For the text-containing cell, return its midpoint in (x, y) coordinate format. 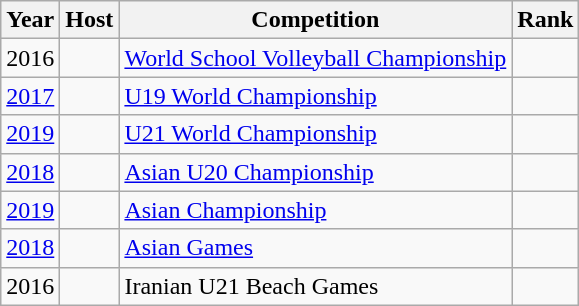
World School Volleyball Championship (316, 58)
U19 World Championship (316, 96)
Iranian U21 Beach Games (316, 286)
Asian U20 Championship (316, 172)
Host (90, 20)
Year (30, 20)
U21 World Championship (316, 134)
Rank (546, 20)
Asian Games (316, 248)
Competition (316, 20)
2017 (30, 96)
Asian Championship (316, 210)
